Capture the cell that displays the provided text and extract its [x, y] central coordinate. 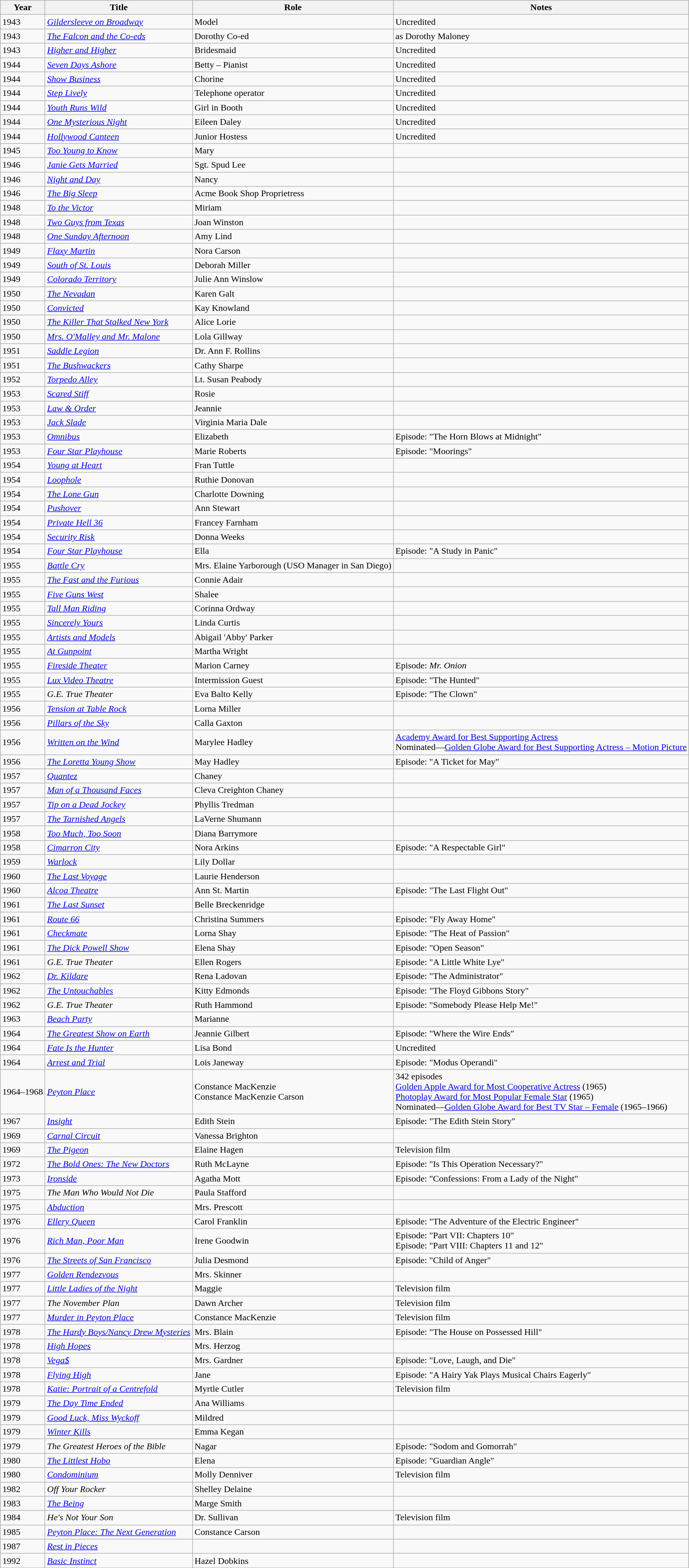
Intermission Guest [293, 680]
The Falcon and the Co-eds [119, 36]
Episode: "The Administrator" [541, 976]
Bridesmaid [293, 50]
Peyton Place: The Next Generation [119, 1532]
Joan Winston [293, 222]
Mrs. O'Malley and Mr. Malone [119, 336]
Episode: "Somebody Please Help Me!" [541, 1005]
Eva Balto Kelly [293, 694]
Dorothy Co-ed [293, 36]
Flaxy Martin [119, 251]
Episode: "A Study in Panic" [541, 551]
Pushover [119, 508]
Nagar [293, 1446]
Night and Day [119, 179]
The Being [119, 1503]
Man of a Thousand Faces [119, 790]
Constance MacKenzie [293, 1317]
Torpedo Alley [119, 379]
Elena [293, 1460]
Episode: "The Adventure of the Electric Engineer" [541, 1221]
Mrs. Herzog [293, 1346]
Episode: "Moorings" [541, 451]
Convicted [119, 308]
The Nevadan [119, 294]
Sincerely Yours [119, 623]
Eileen Daley [293, 122]
Young at Heart [119, 465]
Nora Arkins [293, 847]
The Tarnished Angels [119, 819]
Dr. Kildare [119, 976]
At Gunpoint [119, 651]
Jeannie Gilbert [293, 1033]
1984 [23, 1518]
Winter Kills [119, 1432]
Lt. Susan Peabody [293, 379]
Episode: "Open Season" [541, 948]
Youth Runs Wild [119, 108]
Ruth McLayne [293, 1164]
May Hadley [293, 762]
The Last Sunset [119, 905]
Omnibus [119, 437]
Warlock [119, 862]
1982 [23, 1489]
Episode: "Sodom and Gomorrah" [541, 1446]
Phyllis Tredman [293, 804]
Shalee [293, 594]
Peyton Place [119, 1092]
1959 [23, 862]
Lorna Miller [293, 709]
Marylee Hadley [293, 742]
Marion Carney [293, 666]
Mrs. Prescott [293, 1207]
Donna Weeks [293, 537]
Law & Order [119, 408]
Amy Lind [293, 236]
The Lone Gun [119, 494]
Constance Carson [293, 1532]
Security Risk [119, 537]
Notes [541, 8]
Virginia Maria Dale [293, 423]
Episode: "The Last Flight Out" [541, 891]
Elena Shay [293, 948]
Jack Slade [119, 423]
Title [119, 8]
Martha Wright [293, 651]
Miriam [293, 208]
Off Your Rocker [119, 1489]
Kitty Edmonds [293, 991]
Episode: Mr. Onion [541, 666]
Ironside [119, 1179]
Acme Book Shop Proprietress [293, 194]
Higher and Higher [119, 50]
Year [23, 8]
Quantez [119, 776]
Emma Kegan [293, 1432]
Junior Hostess [293, 136]
1967 [23, 1121]
Role [293, 8]
Episode: "Guardian Angle" [541, 1460]
Rena Ladovan [293, 976]
Fran Tuttle [293, 465]
Vanessa Brighton [293, 1136]
The Day Time Ended [119, 1403]
Ellery Queen [119, 1221]
Fireside Theater [119, 666]
Alcoa Theatre [119, 891]
Marge Smith [293, 1503]
Episode: "A Hairy Yak Plays Musical Chairs Eagerly" [541, 1375]
Dr. Sullivan [293, 1518]
Episode: "Modus Operandi" [541, 1062]
Ruthie Donovan [293, 480]
The Greatest Heroes of the Bible [119, 1446]
Too Much, Too Soon [119, 833]
Cimarron City [119, 847]
Gildersleeve on Broadway [119, 22]
Episode: "Confessions: From a Lady of the Night" [541, 1179]
Constance MacKenzieConstance MacKenzie Carson [293, 1092]
Ruth Hammond [293, 1005]
Julia Desmond [293, 1260]
The Bold Ones: The New Doctors [119, 1164]
Maggie [293, 1289]
Episode: "Love, Laugh, and Die" [541, 1360]
Charlotte Downing [293, 494]
Carnal Circuit [119, 1136]
Dr. Ann F. Rollins [293, 351]
1983 [23, 1503]
Cathy Sharpe [293, 365]
Private Hell 36 [119, 523]
High Hopes [119, 1346]
The Streets of San Francisco [119, 1260]
South of St. Louis [119, 265]
Pillars of the Sky [119, 723]
Chaney [293, 776]
1964–1968 [23, 1092]
Episode: "The Floyd Gibbons Story" [541, 991]
Ella [293, 551]
Written on the Wind [119, 742]
Episode: "A Little White Lye" [541, 962]
Route 66 [119, 919]
Lisa Bond [293, 1048]
Telephone operator [293, 93]
Episode: "The Hunted" [541, 680]
Ann Stewart [293, 508]
Episode: "Is This Operation Necessary?" [541, 1164]
Episode: "Part VII: Chapters 10"Episode: "Part VIII: Chapters 11 and 12" [541, 1241]
Cleva Creighton Chaney [293, 790]
Connie Adair [293, 580]
Hazel Dobkins [293, 1560]
Episode: "Child of Anger" [541, 1260]
Chorine [293, 79]
Corinna Ordway [293, 608]
Academy Award for Best Supporting ActressNominated—Golden Globe Award for Best Supporting Actress – Motion Picture [541, 742]
Mildred [293, 1418]
The November Plan [119, 1303]
Abduction [119, 1207]
Mary [293, 150]
Episode: "A Respectable Girl" [541, 847]
Two Guys from Texas [119, 222]
Ann St. Martin [293, 891]
Girl in Booth [293, 108]
LaVerne Shumann [293, 819]
Tall Man Riding [119, 608]
Marianne [293, 1019]
1985 [23, 1532]
Diana Barrymore [293, 833]
Episode: "The Edith Stein Story" [541, 1121]
Rich Man, Poor Man [119, 1241]
Too Young to Know [119, 150]
Marie Roberts [293, 451]
Basic Instinct [119, 1560]
Ana Williams [293, 1403]
Ellen Rogers [293, 962]
Janie Gets Married [119, 165]
Golden Rendezvous [119, 1274]
Step Lively [119, 93]
Belle Breckenridge [293, 905]
Elaine Hagen [293, 1150]
The Pigeon [119, 1150]
Arrest and Trial [119, 1062]
Episode: "The Horn Blows at Midnight" [541, 437]
Jeannie [293, 408]
Colorado Territory [119, 279]
Karen Galt [293, 294]
Edith Stein [293, 1121]
The Hardy Boys/Nancy Drew Mysteries [119, 1332]
Lois Janeway [293, 1062]
Episode: "A Ticket for May" [541, 762]
One Mysterious Night [119, 122]
Abigail 'Abby' Parker [293, 637]
Kay Knowland [293, 308]
Artists and Models [119, 637]
Tension at Table Rock [119, 709]
Deborah Miller [293, 265]
Good Luck, Miss Wyckoff [119, 1418]
Rosie [293, 394]
Carol Franklin [293, 1221]
Linda Curtis [293, 623]
Lola Gillway [293, 336]
Nancy [293, 179]
Francey Farnham [293, 523]
Lorna Shay [293, 933]
Saddle Legion [119, 351]
Jane [293, 1375]
The Littlest Hobo [119, 1460]
The Loretta Young Show [119, 762]
Insight [119, 1121]
1963 [23, 1019]
Myrtle Cutler [293, 1389]
Lux Video Theatre [119, 680]
Mrs. Elaine Yarborough (USO Manager in San Diego) [293, 565]
1987 [23, 1546]
Katie: Portrait of a Centrefold [119, 1389]
Elizabeth [293, 437]
He's Not Your Son [119, 1518]
Rest in Pieces [119, 1546]
The Untouchables [119, 991]
Murder in Peyton Place [119, 1317]
Seven Days Ashore [119, 65]
Little Ladies of the Night [119, 1289]
Hollywood Canteen [119, 136]
1972 [23, 1164]
Episode: "The Clown" [541, 694]
The Man Who Would Not Die [119, 1193]
Betty – Pianist [293, 65]
The Last Voyage [119, 876]
Dawn Archer [293, 1303]
Condominium [119, 1475]
The Big Sleep [119, 194]
Mrs. Blain [293, 1332]
Lily Dollar [293, 862]
Julie Ann Winslow [293, 279]
Flying High [119, 1375]
Mrs. Skinner [293, 1274]
Vega$ [119, 1360]
Episode: "Fly Away Home" [541, 919]
Calla Gaxton [293, 723]
One Sunday Afternoon [119, 236]
The Dick Powell Show [119, 948]
Model [293, 22]
The Fast and the Furious [119, 580]
Loophole [119, 480]
Agatha Mott [293, 1179]
Shelley Delaine [293, 1489]
Episode: "The House on Possessed Hill" [541, 1332]
Checkmate [119, 933]
1952 [23, 379]
Irene Goodwin [293, 1241]
Scared Stiff [119, 394]
1992 [23, 1560]
Tip on a Dead Jockey [119, 804]
The Killer That Stalked New York [119, 322]
The Greatest Show on Earth [119, 1033]
Laurie Henderson [293, 876]
Alice Lorie [293, 322]
Mrs. Gardner [293, 1360]
Christina Summers [293, 919]
Paula Stafford [293, 1193]
To the Victor [119, 208]
Sgt. Spud Lee [293, 165]
Fate Is the Hunter [119, 1048]
1973 [23, 1179]
Nora Carson [293, 251]
Show Business [119, 79]
Battle Cry [119, 565]
The Bushwackers [119, 365]
Episode: "The Heat of Passion" [541, 933]
Beach Party [119, 1019]
as Dorothy Maloney [541, 36]
1945 [23, 150]
Molly Denniver [293, 1475]
Five Guns West [119, 594]
Episode: "Where the Wire Ends" [541, 1033]
